Identify which cell holds the provided text, then report its (x, y) central coordinate. 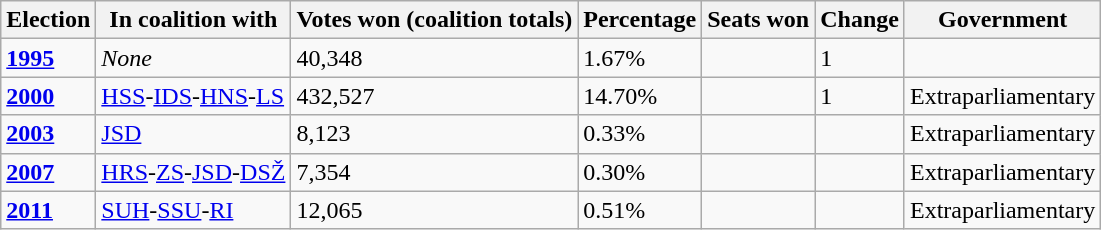
432,527 (434, 96)
2011 (48, 210)
14.70% (640, 96)
8,123 (434, 134)
2000 (48, 96)
1995 (48, 58)
2007 (48, 172)
None (194, 58)
0.30% (640, 172)
2003 (48, 134)
Government (1002, 20)
JSD (194, 134)
0.33% (640, 134)
Votes won (coalition totals) (434, 20)
Seats won (758, 20)
SUH-SSU-RI (194, 210)
HRS-ZS-JSD-DSŽ (194, 172)
0.51% (640, 210)
7,354 (434, 172)
In coalition with (194, 20)
Percentage (640, 20)
HSS-IDS-HNS-LS (194, 96)
Election (48, 20)
1.67% (640, 58)
Change (860, 20)
12,065 (434, 210)
40,348 (434, 58)
